Detect which cell encompasses the target text, then output its [X, Y] center coordinate. 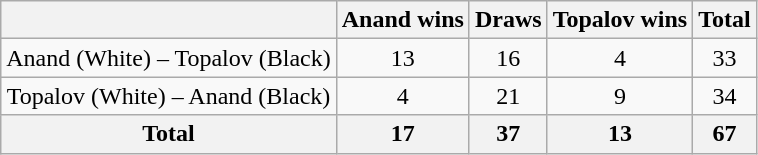
33 [725, 58]
67 [725, 134]
17 [402, 134]
9 [620, 96]
21 [508, 96]
37 [508, 134]
34 [725, 96]
Topalov wins [620, 20]
Topalov (White) – Anand (Black) [169, 96]
16 [508, 58]
Draws [508, 20]
Anand (White) – Topalov (Black) [169, 58]
Anand wins [402, 20]
